Find where the given text appears and provide that cell's center as [x, y] coordinate. 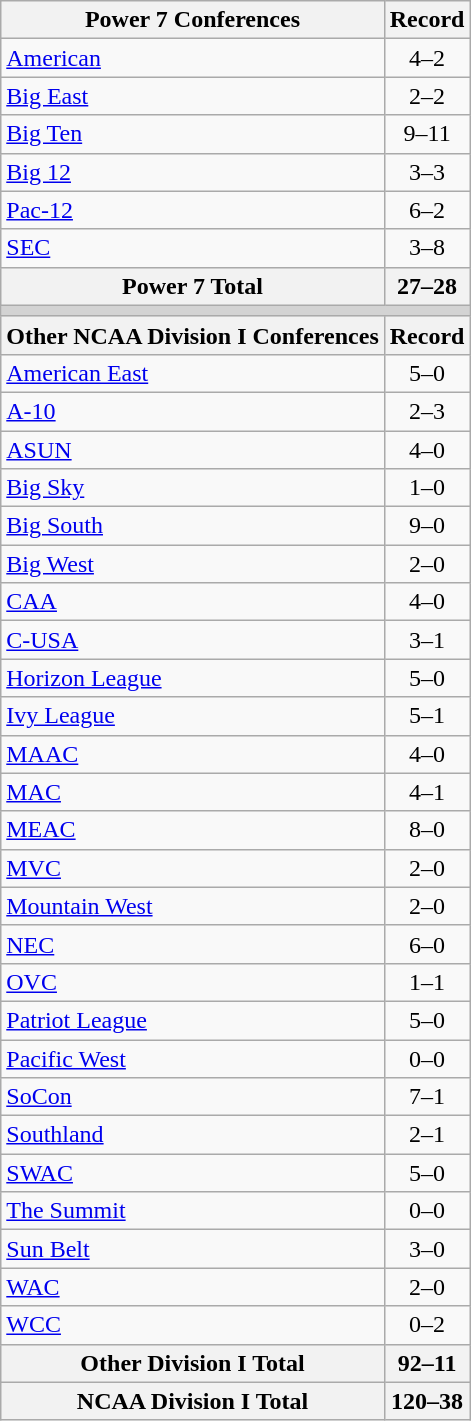
4–1 [427, 792]
NEC [193, 944]
Pac-12 [193, 210]
2–3 [427, 411]
27–28 [427, 286]
4–2 [427, 58]
Big Sky [193, 488]
Other Division I Total [193, 1363]
9–11 [427, 134]
3–3 [427, 172]
6–0 [427, 944]
Pacific West [193, 1059]
9–0 [427, 526]
SWAC [193, 1173]
American East [193, 373]
OVC [193, 982]
3–1 [427, 640]
3–0 [427, 1249]
1–1 [427, 982]
8–0 [427, 830]
Ivy League [193, 716]
Power 7 Total [193, 286]
Big West [193, 564]
The Summit [193, 1211]
5–1 [427, 716]
3–8 [427, 248]
C-USA [193, 640]
CAA [193, 602]
MVC [193, 868]
Horizon League [193, 678]
Big South [193, 526]
WAC [193, 1287]
1–0 [427, 488]
2–1 [427, 1135]
Southland [193, 1135]
Sun Belt [193, 1249]
A-10 [193, 411]
Big 12 [193, 172]
92–11 [427, 1363]
ASUN [193, 449]
Big Ten [193, 134]
6–2 [427, 210]
SEC [193, 248]
120–38 [427, 1401]
MAC [193, 792]
0–2 [427, 1325]
Patriot League [193, 1020]
Big East [193, 96]
American [193, 58]
NCAA Division I Total [193, 1401]
7–1 [427, 1097]
MEAC [193, 830]
2–2 [427, 96]
Mountain West [193, 906]
Power 7 Conferences [193, 20]
WCC [193, 1325]
MAAC [193, 754]
SoCon [193, 1097]
Other NCAA Division I Conferences [193, 335]
